Identify which cell holds the provided text, then report its [x, y] central coordinate. 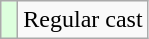
Regular cast [83, 20]
